Detect which cell encompasses the target text, then output its [x, y] center coordinate. 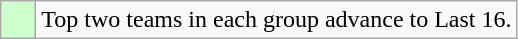
Top two teams in each group advance to Last 16. [276, 20]
